From the cell containing the given text, extract its center point as (x, y) coordinate. 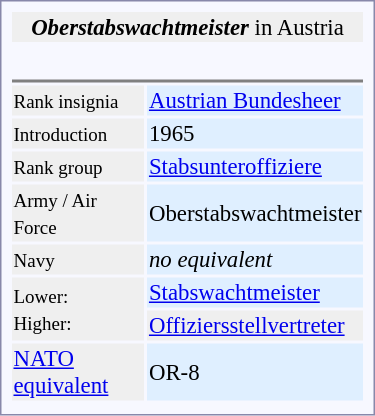
Army / Air Force (78, 212)
Introduction (78, 133)
NATOequivalent (78, 372)
Stabswachtmeister (255, 293)
Austrian Bundesheer (255, 101)
Rank group (78, 167)
Rank insignia (78, 101)
Oberstabswachtmeister in Austria (188, 27)
Lower:Higher: (78, 310)
Oberstabswachtmeister (255, 212)
Stabsunteroffiziere (255, 167)
1965 (255, 133)
Navy (78, 259)
OR-8 (255, 372)
Offiziersstellvertreter (255, 325)
no equivalent (255, 259)
